Find where the given text appears and provide that cell's center as [x, y] coordinate. 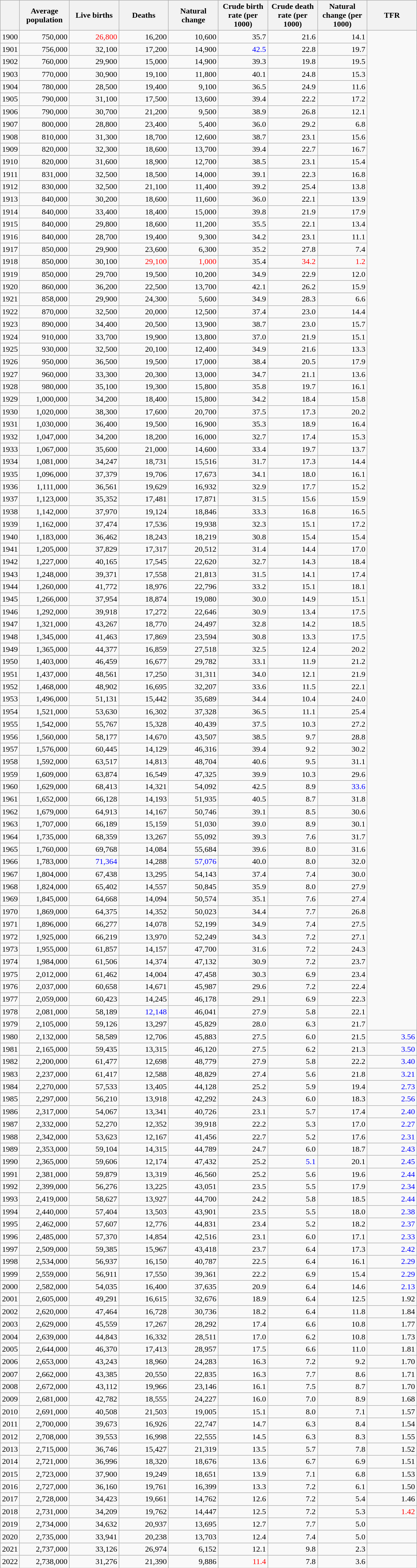
1961 [10, 799]
31,600 [94, 162]
3.6 [342, 1561]
33,941 [94, 1536]
16,695 [144, 687]
48,779 [193, 1062]
27.8 [292, 249]
1926 [10, 362]
13,927 [144, 1199]
1963 [10, 824]
45,829 [193, 1024]
54,035 [94, 1287]
63,517 [94, 762]
24,300 [144, 299]
1994 [10, 1212]
1988 [10, 1137]
858,000 [45, 299]
31.1 [342, 762]
2,440,000 [45, 1212]
1985 [10, 1099]
14,167 [144, 812]
11.0 [342, 1349]
39.9 [243, 774]
19,249 [144, 1474]
14,762 [193, 1499]
1932 [10, 437]
19,706 [144, 474]
1922 [10, 312]
2010 [10, 1412]
18,700 [144, 137]
57,076 [193, 862]
36,200 [94, 287]
1917 [10, 249]
TFR [392, 15]
21,000 [144, 449]
36,500 [94, 362]
35.5 [243, 224]
24,283 [193, 1361]
2.38 [392, 1212]
20,512 [193, 549]
56,911 [94, 1274]
30,100 [94, 262]
1973 [10, 949]
34,400 [94, 324]
1974 [10, 961]
59,104 [94, 1149]
27.2 [342, 724]
20,700 [193, 412]
15.2 [342, 487]
1,227,000 [45, 562]
11,800 [193, 74]
1,111,000 [45, 487]
46,370 [94, 1349]
39,361 [193, 1274]
2,681,000 [45, 1399]
42,782 [94, 1399]
14,193 [144, 799]
2000 [10, 1287]
8.3 [342, 1437]
35.1 [243, 899]
33.3 [243, 512]
1914 [10, 212]
5.9 [292, 1087]
17.1 [342, 1237]
1923 [10, 324]
1903 [10, 74]
2,700,000 [45, 1424]
16.0 [243, 1399]
39,673 [94, 1424]
14,084 [144, 849]
1,629,000 [45, 787]
39.6 [243, 849]
17,250 [144, 674]
29.2 [292, 124]
17,200 [144, 49]
32,300 [94, 149]
12,588 [144, 1074]
22.5 [243, 1262]
1907 [10, 124]
1.68 [392, 1399]
44,128 [193, 1087]
27,518 [193, 649]
1946 [10, 612]
61,506 [94, 961]
1931 [10, 424]
1970 [10, 912]
20,300 [144, 374]
7.0 [292, 1399]
2,365,000 [45, 1161]
46,120 [193, 1049]
28,700 [94, 237]
930,000 [45, 349]
24,497 [193, 624]
11.6 [342, 87]
1.51 [392, 1462]
1,096,000 [45, 474]
31,300 [94, 137]
32.3 [243, 524]
15,442 [144, 699]
1,542,000 [45, 724]
17,545 [144, 562]
20,000 [144, 312]
41,456 [193, 1137]
19,762 [144, 1512]
33.2 [243, 587]
1951 [10, 674]
56,937 [94, 1262]
2,653,000 [45, 1361]
1,292,000 [45, 612]
12.0 [342, 274]
2,721,000 [45, 1462]
2007 [10, 1374]
1945 [10, 599]
1920 [10, 287]
Crude death rate (per 1000) [292, 15]
1947 [10, 624]
22.8 [292, 49]
10,600 [193, 37]
21.5 [342, 1037]
2,629,000 [45, 1324]
2005 [10, 1349]
2,059,000 [45, 999]
31,100 [94, 99]
30.3 [243, 974]
Natural change [193, 15]
14,352 [144, 912]
71,364 [94, 862]
6,300 [193, 249]
28,511 [193, 1336]
17,536 [144, 524]
14.5 [243, 1437]
1,266,000 [45, 599]
21.7 [342, 1024]
2.33 [392, 1237]
30.2 [342, 749]
44,843 [94, 1336]
40.1 [243, 74]
34,632 [94, 1524]
40.0 [243, 862]
35.7 [243, 37]
16,900 [193, 424]
69,768 [94, 849]
20,550 [144, 1374]
2016 [10, 1487]
13,267 [144, 837]
890,000 [45, 324]
17,500 [144, 99]
8.5 [292, 812]
35,600 [94, 449]
1,896,000 [45, 924]
1902 [10, 62]
1900 [10, 37]
2,738,000 [45, 1561]
59,385 [94, 1249]
17,272 [144, 612]
980,000 [45, 387]
1971 [10, 924]
1.73 [392, 1336]
1,000,000 [45, 399]
2.27 [392, 1124]
1999 [10, 1274]
22.4 [342, 987]
43,418 [193, 1249]
2,342,000 [45, 1137]
9.5 [292, 762]
2.45 [392, 1161]
39,371 [94, 574]
58,589 [94, 1037]
41,463 [94, 637]
36,400 [94, 424]
14,321 [144, 787]
21.2 [342, 662]
1966 [10, 862]
1913 [10, 199]
54,092 [193, 787]
9,886 [193, 1561]
38,300 [94, 412]
2.40 [392, 1112]
11.8 [342, 1312]
35.3 [243, 424]
1,123,000 [45, 499]
20.9 [243, 1287]
36,746 [94, 1449]
2,727,000 [45, 1487]
17.7 [292, 487]
24.7 [243, 1149]
1927 [10, 374]
6,152 [193, 1549]
2.31 [392, 1137]
11.5 [292, 687]
13.5 [243, 1449]
49,291 [94, 1299]
19,629 [144, 487]
14,094 [144, 899]
18,770 [144, 624]
32.0 [342, 862]
1,000 [193, 262]
50,574 [193, 899]
1.52 [392, 1449]
1,030,000 [45, 424]
16,615 [144, 1299]
13,000 [193, 374]
16,200 [144, 37]
2,708,000 [45, 1437]
2,639,000 [45, 1336]
19,938 [193, 524]
1,576,000 [45, 749]
17,000 [193, 362]
36,996 [94, 1462]
2,723,000 [45, 1474]
47,432 [193, 1161]
16,926 [144, 1424]
870,000 [45, 312]
1,521,000 [45, 712]
Average population [45, 15]
19.4 [342, 1087]
1972 [10, 937]
12,706 [144, 1037]
22,500 [144, 287]
1910 [10, 162]
1.53 [392, 1474]
810,000 [45, 137]
1919 [10, 274]
2,270,000 [45, 1087]
16,150 [144, 1262]
3.40 [392, 1062]
2017 [10, 1499]
44,700 [193, 1199]
35.9 [243, 887]
1,345,000 [45, 637]
44,377 [94, 649]
2,509,000 [45, 1249]
11.9 [292, 662]
1,735,000 [45, 837]
1,468,000 [45, 687]
30,700 [94, 112]
2,297,000 [45, 1099]
52,199 [193, 924]
19,900 [144, 337]
1950 [10, 662]
28.0 [243, 1024]
37.0 [243, 337]
50,023 [193, 912]
21.3 [342, 1049]
2021 [10, 1549]
47,132 [193, 961]
13,900 [193, 324]
2,399,000 [45, 1187]
10,200 [193, 274]
1,679,000 [45, 812]
35.2 [243, 249]
1904 [10, 87]
19,300 [144, 387]
14,813 [144, 762]
66,219 [94, 937]
56,276 [94, 1187]
16.5 [342, 512]
2,691,000 [45, 1412]
1984 [10, 1087]
1989 [10, 1149]
18,676 [193, 1462]
2,662,000 [45, 1374]
14.9 [292, 599]
1.55 [392, 1437]
63,874 [94, 774]
12,148 [144, 1012]
68,359 [94, 837]
18,900 [144, 162]
1,321,000 [45, 624]
18.1 [342, 587]
34,209 [94, 1512]
16.7 [342, 149]
17,871 [193, 499]
1905 [10, 99]
9.7 [292, 737]
15,427 [144, 1449]
2.73 [392, 1087]
36,160 [94, 1487]
1924 [10, 337]
19.6 [342, 1174]
1.54 [392, 1424]
2.56 [392, 1099]
12,174 [144, 1161]
1,984,000 [45, 961]
46,041 [193, 1012]
18,219 [193, 537]
14,245 [144, 999]
12,700 [193, 162]
30,200 [94, 199]
21,813 [193, 574]
15,328 [144, 724]
17,869 [144, 637]
12,400 [193, 349]
2,105,000 [45, 1024]
960,000 [45, 374]
59,435 [94, 1049]
11,400 [193, 187]
2,012,000 [45, 974]
1979 [10, 1024]
21,200 [144, 112]
1938 [10, 512]
37,829 [94, 549]
1,804,000 [45, 874]
14,129 [144, 749]
1,869,000 [45, 912]
28,800 [94, 124]
1960 [10, 787]
2014 [10, 1462]
2,037,000 [45, 987]
35.4 [243, 262]
61,477 [94, 1062]
13,225 [144, 1187]
13,319 [144, 1174]
14.6 [342, 1287]
1,955,000 [45, 949]
24.2 [243, 1199]
44,789 [193, 1149]
18,846 [193, 512]
2,735,000 [45, 1536]
1912 [10, 187]
16,000 [193, 437]
1934 [10, 462]
1975 [10, 974]
16,400 [144, 1287]
47,325 [193, 774]
1955 [10, 724]
1.84 [392, 1312]
10.4 [292, 699]
23,594 [193, 637]
1976 [10, 987]
13,970 [144, 937]
27.1 [342, 937]
13,503 [144, 1212]
30.1 [342, 824]
1997 [10, 1249]
40,726 [193, 1112]
19.5 [342, 62]
2,165,000 [45, 1049]
1944 [10, 587]
17,267 [144, 1324]
37,328 [193, 712]
14,315 [144, 1149]
2,559,000 [45, 1274]
59,606 [94, 1161]
35,689 [193, 699]
5.4 [342, 1499]
14,671 [144, 987]
1,020,000 [45, 412]
1995 [10, 1224]
1968 [10, 887]
34.7 [243, 374]
57,533 [94, 1087]
28,292 [193, 1324]
55,684 [193, 849]
40,439 [193, 724]
29,800 [94, 224]
53,623 [94, 1137]
17,558 [144, 574]
32.9 [243, 487]
13.7 [342, 449]
18,874 [144, 599]
34.1 [243, 474]
19,005 [193, 1412]
2.3 [342, 1549]
64,913 [94, 812]
64,668 [94, 899]
5,400 [193, 124]
37,954 [94, 599]
28,957 [193, 1349]
57,607 [94, 1224]
61,857 [94, 949]
57,404 [94, 1212]
48,902 [94, 687]
29.1 [243, 999]
13,800 [193, 337]
20,937 [144, 1524]
35,100 [94, 387]
1992 [10, 1187]
1901 [10, 49]
1996 [10, 1237]
1,365,000 [45, 649]
1,162,000 [45, 524]
5.1 [292, 1161]
1,592,000 [45, 762]
1,081,000 [45, 462]
19,661 [144, 1499]
1981 [10, 1049]
34.0 [243, 674]
14,004 [144, 974]
1,067,000 [45, 449]
950,000 [45, 362]
15,516 [193, 462]
20,500 [144, 324]
52,270 [94, 1124]
14,670 [144, 737]
2008 [10, 1387]
1928 [10, 387]
48,704 [193, 762]
1,260,000 [45, 587]
38.9 [243, 112]
22,555 [193, 1437]
7.5 [292, 1387]
1936 [10, 487]
13,295 [144, 874]
20.1 [342, 1161]
2.42 [392, 1249]
1.92 [392, 1299]
756,000 [45, 49]
1,845,000 [45, 899]
47,458 [193, 974]
41,772 [94, 587]
34,423 [94, 1499]
30,736 [193, 1312]
31.4 [243, 549]
13,695 [193, 1524]
59,126 [94, 1024]
1,824,000 [45, 887]
21.1 [292, 374]
16,859 [144, 649]
1,496,000 [45, 699]
1967 [10, 874]
66,277 [94, 924]
1991 [10, 1174]
2.13 [392, 1287]
44,831 [193, 1224]
2012 [10, 1437]
1,047,000 [45, 437]
43,507 [193, 737]
17,413 [144, 1349]
33.1 [243, 662]
Deaths [144, 15]
39.2 [243, 187]
1942 [10, 562]
1,925,000 [45, 937]
31,311 [193, 674]
760,000 [45, 62]
51,030 [193, 824]
1.77 [392, 1324]
1918 [10, 262]
780,000 [45, 87]
1,183,000 [45, 537]
22,796 [193, 587]
2,644,000 [45, 1349]
1,205,000 [45, 549]
30.6 [342, 812]
1980 [10, 1037]
51,131 [94, 699]
18,243 [144, 537]
43,267 [94, 624]
2,237,000 [45, 1074]
1,609,000 [45, 774]
12,698 [144, 1062]
22,835 [193, 1374]
2,731,000 [45, 1512]
32.8 [243, 624]
1998 [10, 1262]
40,787 [193, 1262]
18,976 [144, 587]
15,159 [144, 824]
2002 [10, 1312]
45,987 [193, 987]
40,165 [94, 562]
1.81 [392, 1349]
1957 [10, 749]
48,561 [94, 674]
52,249 [193, 937]
33.4 [243, 449]
14,157 [144, 949]
750,000 [45, 37]
28.3 [292, 299]
9.8 [292, 1549]
1935 [10, 474]
30,900 [94, 74]
32.5 [243, 649]
2,081,000 [45, 1012]
14.3 [292, 562]
23,146 [193, 1387]
47,464 [94, 1312]
2001 [10, 1299]
33,700 [94, 337]
14,854 [144, 1237]
40.6 [243, 762]
37,635 [193, 1287]
61,462 [94, 974]
2020 [10, 1536]
29,100 [144, 262]
2011 [10, 1424]
2018 [10, 1512]
1,783,000 [45, 862]
16,332 [144, 1336]
42,292 [193, 1099]
22,620 [193, 562]
32,676 [193, 1299]
14,557 [144, 887]
18,651 [193, 1474]
24.9 [292, 87]
1.42 [392, 1512]
32,100 [94, 49]
8.4 [342, 1424]
831,000 [45, 174]
45,883 [193, 1037]
33,300 [94, 374]
1.57 [392, 1412]
Natural change (per 1000) [342, 15]
18,500 [144, 174]
Live births [94, 15]
1,437,000 [45, 674]
37,900 [94, 1474]
16,728 [144, 1312]
36,462 [94, 537]
9,300 [193, 237]
43,901 [193, 1212]
2,485,000 [45, 1237]
2003 [10, 1324]
17,317 [144, 549]
2.37 [392, 1224]
36,561 [94, 487]
15.8 [342, 399]
1.46 [392, 1499]
2004 [10, 1336]
21,503 [144, 1412]
2,534,000 [45, 1262]
40,508 [94, 1412]
17.6 [342, 1137]
39.0 [243, 824]
2,381,000 [45, 1174]
43,051 [193, 1187]
17,550 [144, 1274]
1925 [10, 349]
1956 [10, 737]
1909 [10, 149]
1930 [10, 412]
19.8 [292, 62]
21,319 [193, 1449]
21,100 [144, 187]
11,600 [193, 199]
23,400 [144, 124]
42.1 [243, 287]
16,399 [193, 1487]
26,800 [94, 37]
12,600 [193, 137]
770,000 [45, 74]
2,605,000 [45, 1299]
1964 [10, 837]
19,080 [193, 599]
55,092 [193, 837]
64,375 [94, 912]
1962 [10, 812]
14,374 [144, 961]
9,500 [193, 112]
14,288 [144, 862]
1915 [10, 224]
43,243 [94, 1361]
910,000 [45, 337]
1948 [10, 637]
1986 [10, 1112]
2,728,000 [45, 1499]
60,423 [94, 999]
58,189 [94, 1012]
15.7 [342, 324]
1911 [10, 174]
13,297 [144, 1024]
1,142,000 [45, 512]
35,352 [94, 499]
13,918 [144, 1099]
2,332,000 [45, 1124]
3.50 [392, 1049]
18.7 [342, 1149]
29,782 [193, 662]
67,438 [94, 874]
34,247 [94, 462]
1906 [10, 112]
1,403,000 [45, 662]
1,248,000 [45, 574]
2.34 [392, 1187]
1969 [10, 899]
50,845 [193, 887]
1959 [10, 774]
43,385 [94, 1374]
17,481 [144, 499]
12.7 [243, 1524]
33,126 [94, 1549]
18.3 [342, 1099]
13,703 [193, 1536]
16,302 [144, 712]
1.71 [392, 1374]
1937 [10, 499]
54,143 [193, 874]
16.4 [342, 424]
22,646 [193, 612]
12,500 [193, 312]
58,627 [94, 1199]
24.8 [292, 74]
1952 [10, 687]
57,370 [94, 1237]
3.21 [392, 1074]
1,707,000 [45, 824]
2,317,000 [45, 1112]
1990 [10, 1161]
2,132,000 [45, 1037]
13,341 [144, 1112]
20,100 [144, 349]
18,555 [144, 1399]
800,000 [45, 124]
1908 [10, 137]
45,559 [94, 1324]
1,652,000 [45, 799]
12,167 [144, 1137]
1921 [10, 299]
6.1 [342, 1487]
1958 [10, 762]
5,600 [193, 299]
26.2 [292, 287]
42,516 [193, 1237]
1978 [10, 1012]
21,390 [144, 1561]
6.7 [292, 1462]
1954 [10, 712]
2022 [10, 1561]
1993 [10, 1199]
16,677 [144, 662]
28.8 [342, 737]
18,960 [144, 1361]
31,276 [94, 1561]
2013 [10, 1449]
18,200 [144, 437]
1982 [10, 1062]
1929 [10, 399]
22.9 [292, 274]
2,620,000 [45, 1312]
53,630 [94, 712]
2,419,000 [45, 1199]
14.7 [243, 1424]
2,672,000 [45, 1387]
16,549 [144, 774]
32,207 [193, 687]
15,967 [144, 1249]
2009 [10, 1399]
19,966 [144, 1387]
2,715,000 [45, 1449]
860,000 [45, 287]
2006 [10, 1361]
55,767 [94, 724]
2.43 [392, 1149]
48,829 [193, 1074]
68,413 [94, 787]
33,400 [94, 212]
37,379 [94, 474]
14.2 [292, 624]
12,776 [144, 1224]
24.0 [342, 699]
20.5 [292, 362]
65,402 [94, 887]
1987 [10, 1124]
16,932 [193, 487]
17,673 [193, 474]
11.4 [243, 1561]
66,128 [94, 799]
1977 [10, 999]
37,474 [94, 524]
18,731 [144, 462]
13.8 [342, 187]
14,447 [193, 1512]
20,238 [144, 1536]
37,970 [94, 512]
1933 [10, 449]
50,746 [193, 812]
60,658 [94, 987]
1940 [10, 537]
2,462,000 [45, 1224]
2015 [10, 1474]
14,000 [193, 174]
2,582,000 [45, 1287]
13,600 [193, 99]
59,879 [94, 1174]
46,178 [193, 999]
9,100 [193, 87]
66,189 [94, 824]
46,459 [94, 662]
Crude birth rate (per 1000) [243, 15]
14,600 [193, 449]
19,100 [144, 74]
40.5 [243, 799]
12,352 [144, 1124]
58,177 [94, 737]
1943 [10, 574]
29,700 [94, 274]
2,734,000 [45, 1524]
13,405 [144, 1087]
26,974 [144, 1549]
1939 [10, 524]
51,935 [193, 799]
34.3 [243, 937]
39,553 [94, 1437]
14,078 [144, 924]
23,600 [144, 249]
8.6 [342, 1374]
56,210 [94, 1099]
2,200,000 [45, 1062]
1,760,000 [45, 849]
54,067 [94, 1112]
38.4 [243, 362]
1953 [10, 699]
35.8 [243, 387]
46,316 [193, 749]
3.56 [392, 1037]
18,320 [144, 1462]
43,112 [94, 1387]
16,998 [144, 1437]
13,315 [144, 1049]
22,747 [193, 1424]
19,124 [144, 512]
1941 [10, 549]
11,200 [193, 224]
19,761 [144, 1487]
1949 [10, 649]
21.8 [342, 1074]
2,737,000 [45, 1549]
2,353,000 [45, 1149]
47,700 [193, 949]
46,560 [193, 1174]
1965 [10, 849]
830,000 [45, 187]
61,417 [94, 1074]
1916 [10, 237]
12.6 [243, 1499]
31.8 [342, 799]
1.50 [392, 1487]
60,445 [94, 749]
2019 [10, 1524]
1,560,000 [45, 737]
39.8 [243, 212]
24,227 [193, 1399]
1983 [10, 1074]
17,600 [144, 412]
1.2 [342, 262]
28,500 [94, 87]
